From the cell containing the given text, extract its center point as [X, Y] coordinate. 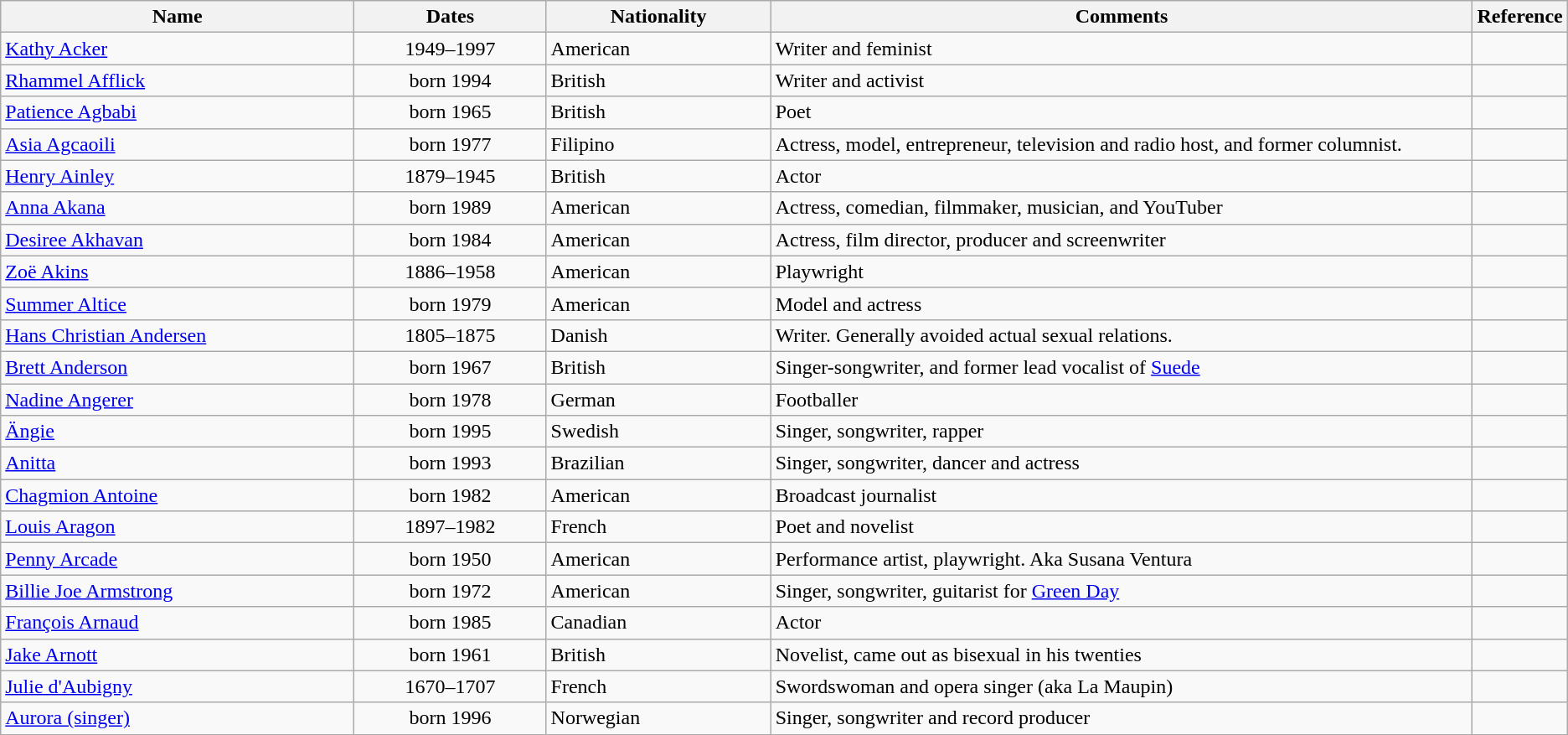
Anitta [178, 463]
Julie d'Aubigny [178, 686]
Nationality [658, 17]
Filipino [658, 144]
born 1985 [451, 623]
Reference [1519, 17]
Penny Arcade [178, 559]
Actress, comedian, filmmaker, musician, and YouTuber [1122, 208]
Singer-songwriter, and former lead vocalist of Suede [1122, 367]
1805–1875 [451, 335]
Brazilian [658, 463]
Singer, songwriter, guitarist for Green Day [1122, 591]
Footballer [1122, 400]
1879–1945 [451, 176]
Actress, model, entrepreneur, television and radio host, and former columnist. [1122, 144]
Canadian [658, 623]
Nadine Angerer [178, 400]
Swordswoman and opera singer (aka La Maupin) [1122, 686]
Comments [1122, 17]
Swedish [658, 432]
Louis Aragon [178, 527]
born 1977 [451, 144]
Singer, songwriter and record producer [1122, 718]
born 1995 [451, 432]
Summer Altice [178, 303]
Playwright [1122, 272]
born 1950 [451, 559]
Performance artist, playwright. Aka Susana Ventura [1122, 559]
Anna Akana [178, 208]
born 1967 [451, 367]
Dates [451, 17]
born 1978 [451, 400]
born 1984 [451, 240]
1670–1707 [451, 686]
Desiree Akhavan [178, 240]
born 1982 [451, 495]
1949–1997 [451, 49]
Name [178, 17]
Broadcast journalist [1122, 495]
born 1989 [451, 208]
1897–1982 [451, 527]
François Arnaud [178, 623]
Model and actress [1122, 303]
Billie Joe Armstrong [178, 591]
born 1993 [451, 463]
Patience Agbabi [178, 112]
Chagmion Antoine [178, 495]
Writer and feminist [1122, 49]
Brett Anderson [178, 367]
born 1961 [451, 655]
Danish [658, 335]
Rhammel Afflick [178, 80]
Poet and novelist [1122, 527]
Ängie [178, 432]
Poet [1122, 112]
Hans Christian Andersen [178, 335]
Novelist, came out as bisexual in his twenties [1122, 655]
Asia Agcaoili [178, 144]
Jake Arnott [178, 655]
Henry Ainley [178, 176]
born 1965 [451, 112]
Writer and activist [1122, 80]
born 1994 [451, 80]
Norwegian [658, 718]
Singer, songwriter, rapper [1122, 432]
born 1979 [451, 303]
born 1996 [451, 718]
Singer, songwriter, dancer and actress [1122, 463]
Kathy Acker [178, 49]
born 1972 [451, 591]
1886–1958 [451, 272]
Actress, film director, producer and screenwriter [1122, 240]
Writer. Generally avoided actual sexual relations. [1122, 335]
Zoë Akins [178, 272]
Aurora (singer) [178, 718]
German [658, 400]
